Detect which cell encompasses the target text, then output its [X, Y] center coordinate. 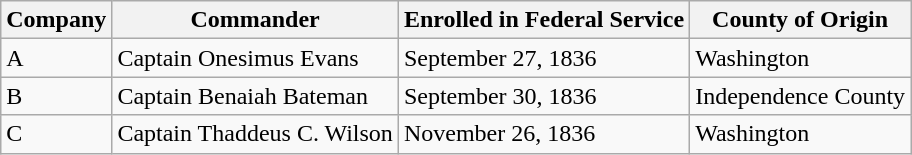
B [56, 96]
Captain Onesimus Evans [256, 58]
September 27, 1836 [544, 58]
Captain Benaiah Bateman [256, 96]
Enrolled in Federal Service [544, 20]
September 30, 1836 [544, 96]
Captain Thaddeus C. Wilson [256, 134]
Commander [256, 20]
November 26, 1836 [544, 134]
A [56, 58]
County of Origin [800, 20]
Company [56, 20]
C [56, 134]
Independence County [800, 96]
